Detect which cell encompasses the target text, then output its [X, Y] center coordinate. 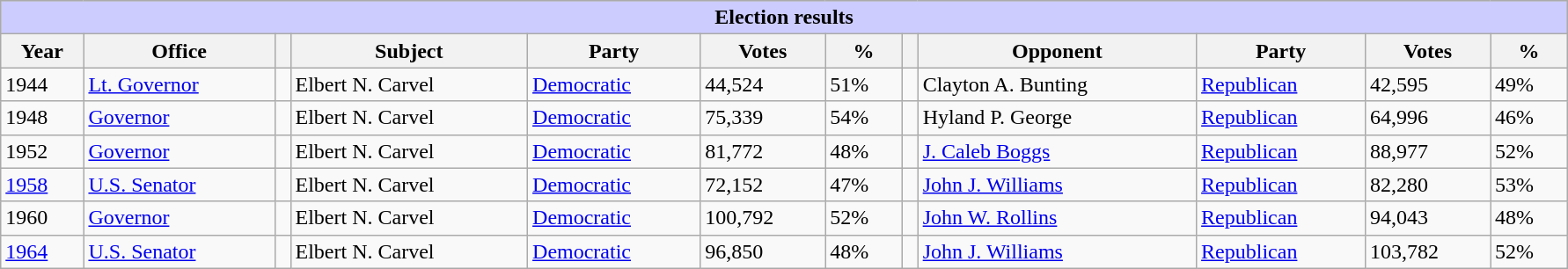
44,524 [763, 84]
1958 [42, 185]
49% [1529, 84]
54% [864, 118]
1964 [42, 251]
1952 [42, 151]
1944 [42, 84]
94,043 [1428, 218]
Subject [409, 51]
J. Caleb Boggs [1057, 151]
88,977 [1428, 151]
51% [864, 84]
John W. Rollins [1057, 218]
64,996 [1428, 118]
1960 [42, 218]
81,772 [763, 151]
Hyland P. George [1057, 118]
42,595 [1428, 84]
82,280 [1428, 185]
1948 [42, 118]
103,782 [1428, 251]
Election results [785, 18]
96,850 [763, 251]
53% [1529, 185]
75,339 [763, 118]
Office [180, 51]
Opponent [1057, 51]
100,792 [763, 218]
72,152 [763, 185]
47% [864, 185]
46% [1529, 118]
Year [42, 51]
Lt. Governor [180, 84]
Clayton A. Bunting [1057, 84]
